Extract the [X, Y] coordinate from the center of the cell holding the provided text.  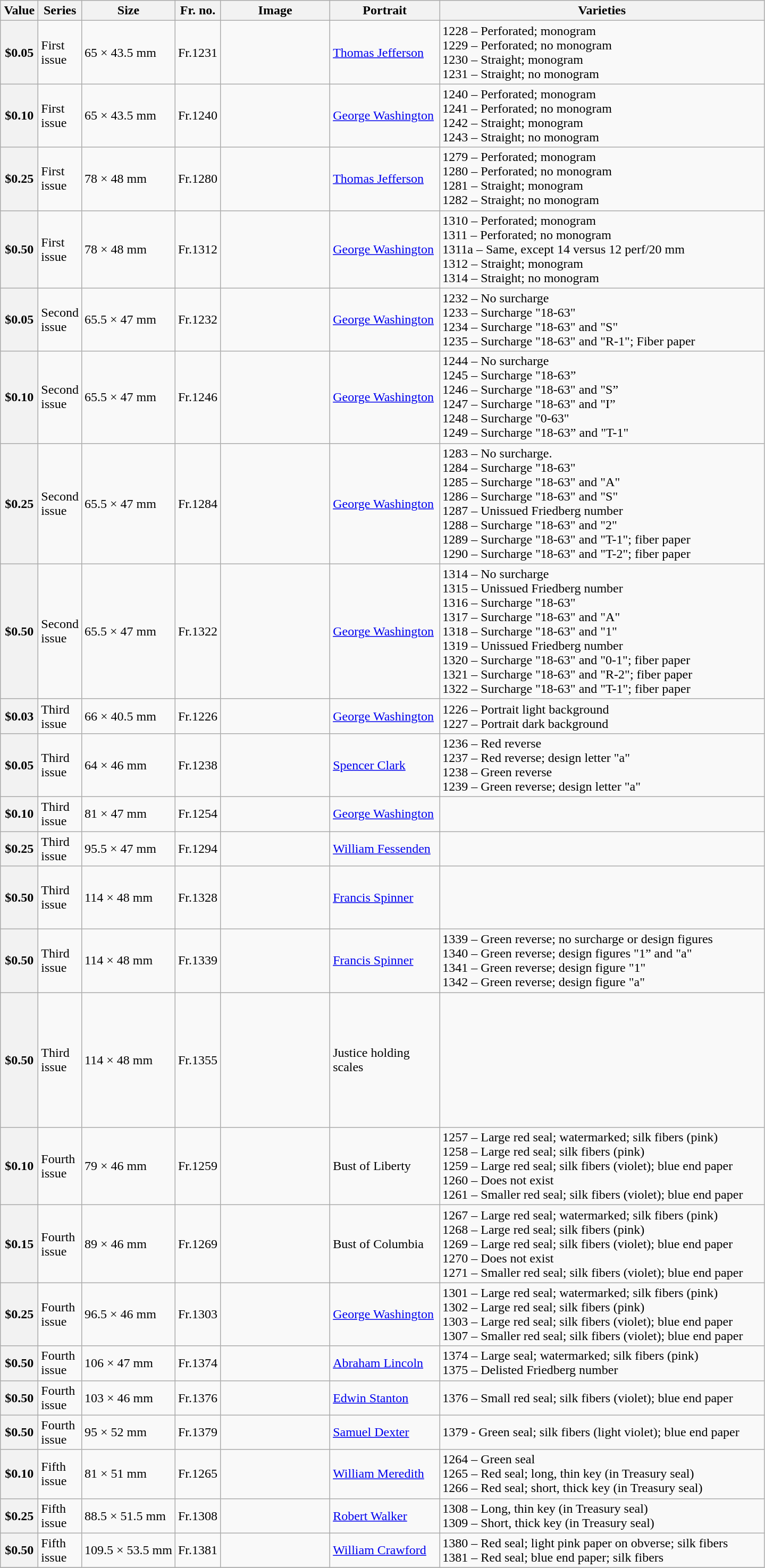
Fr.1328 [198, 898]
1279 – Perforated; monogram1280 – Perforated; no monogram1281 – Straight; monogram1282 – Straight; no monogram [602, 179]
1232 – No surcharge1233 – Surcharge "18-63"1234 – Surcharge "18-63" and "S"1235 – Surcharge "18-63" and "R-1"; Fiber paper [602, 320]
Fr.1226 [198, 716]
1228 – Perforated; monogram1229 – Perforated; no monogram1230 – Straight; monogram1231 – Straight; no monogram [602, 52]
96.5 × 46 mm [129, 1315]
103 × 46 mm [129, 1397]
Fr.1238 [198, 765]
Abraham Lincoln [385, 1363]
95 × 52 mm [129, 1433]
Fr.1355 [198, 1060]
Justice holding scales [385, 1060]
Image [275, 11]
Fr.1232 [198, 320]
Fr.1240 [198, 116]
88.5 × 51.5 mm [129, 1515]
Portrait [385, 11]
Fr.1294 [198, 848]
106 × 47 mm [129, 1363]
Robert Walker [385, 1515]
Fr.1381 [198, 1550]
Fr.1322 [198, 631]
1379 - Green seal; silk fibers (light violet); blue end paper [602, 1433]
Fr.1374 [198, 1363]
64 × 46 mm [129, 765]
Samuel Dexter [385, 1433]
Spencer Clark [385, 765]
Fr.1376 [198, 1397]
Fr.1231 [198, 52]
Fr.1308 [198, 1515]
89 × 46 mm [129, 1244]
66 × 40.5 mm [129, 716]
79 × 46 mm [129, 1166]
Fr.1265 [198, 1474]
Varieties [602, 11]
Fr.1339 [198, 961]
William Meredith [385, 1474]
Bust of Liberty [385, 1166]
William Crawford [385, 1550]
Value [19, 11]
Bust of Columbia [385, 1244]
1376 – Small red seal; silk fibers (violet); blue end paper [602, 1397]
William Fessenden [385, 848]
Fr.1284 [198, 504]
Fr.1259 [198, 1166]
Fr.1312 [198, 249]
Fr.1303 [198, 1315]
Fr. no. [198, 11]
Edwin Stanton [385, 1397]
1236 – Red reverse1237 – Red reverse; design letter "a"1238 – Green reverse1239 – Green reverse; design letter "a" [602, 765]
109.5 × 53.5 mm [129, 1550]
1264 – Green seal1265 – Red seal; long, thin key (in Treasury seal)1266 – Red seal; short, thick key (in Treasury seal) [602, 1474]
Fr.1246 [198, 397]
81 × 51 mm [129, 1474]
$0.15 [19, 1244]
Size [129, 11]
95.5 × 47 mm [129, 848]
1380 – Red seal; light pink paper on obverse; silk fibers1381 – Red seal; blue end paper; silk fibers [602, 1550]
Series [60, 11]
$0.03 [19, 716]
1240 – Perforated; monogram1241 – Perforated; no monogram1242 – Straight; monogram1243 – Straight; no monogram [602, 116]
1308 – Long, thin key (in Treasury seal)1309 – Short, thick key (in Treasury seal) [602, 1515]
Fr.1280 [198, 179]
Fr.1269 [198, 1244]
1374 – Large seal; watermarked; silk fibers (pink)1375 – Delisted Friedberg number [602, 1363]
Fr.1254 [198, 814]
81 × 47 mm [129, 814]
Fr.1379 [198, 1433]
1226 – Portrait light background1227 – Portrait dark background [602, 716]
